Find where the given text appears and provide that cell's center as (x, y) coordinate. 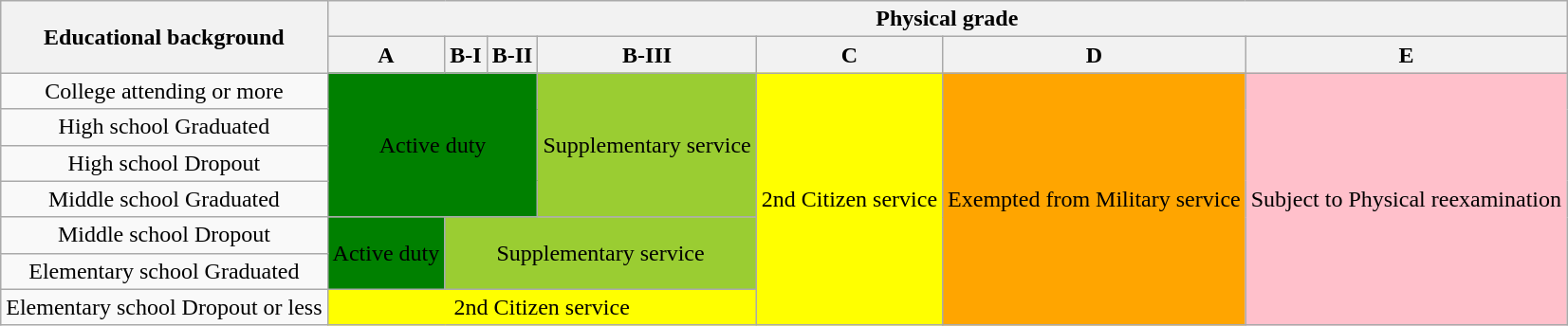
B-I (466, 55)
Exempted from Military service (1095, 199)
Physical grade (947, 19)
Middle school Graduated (164, 199)
High school Dropout (164, 163)
B-II (512, 55)
C (849, 55)
A (386, 55)
Elementary school Graduated (164, 271)
Educational background (164, 37)
Middle school Dropout (164, 235)
College attending or more (164, 91)
High school Graduated (164, 127)
D (1095, 55)
B-III (647, 55)
Elementary school Dropout or less (164, 307)
Subject to Physical reexamination (1406, 199)
E (1406, 55)
